Detect which cell encompasses the target text, then output its (x, y) center coordinate. 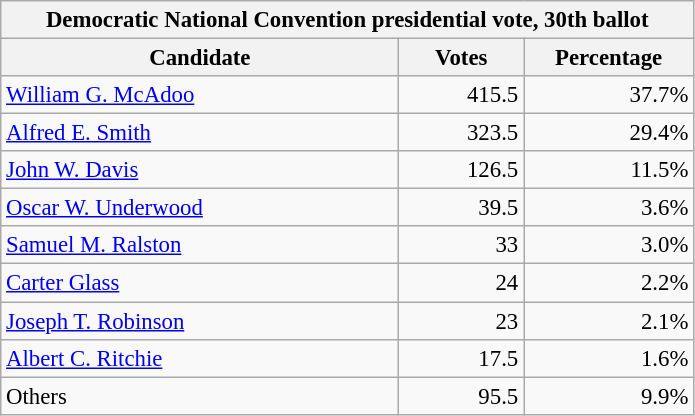
29.4% (609, 133)
33 (462, 245)
Carter Glass (200, 283)
415.5 (462, 95)
Albert C. Ritchie (200, 358)
Joseph T. Robinson (200, 321)
2.1% (609, 321)
Percentage (609, 58)
Alfred E. Smith (200, 133)
Votes (462, 58)
126.5 (462, 170)
17.5 (462, 358)
95.5 (462, 396)
323.5 (462, 133)
John W. Davis (200, 170)
11.5% (609, 170)
37.7% (609, 95)
2.2% (609, 283)
Candidate (200, 58)
3.0% (609, 245)
Others (200, 396)
9.9% (609, 396)
Samuel M. Ralston (200, 245)
William G. McAdoo (200, 95)
24 (462, 283)
Democratic National Convention presidential vote, 30th ballot (348, 20)
23 (462, 321)
1.6% (609, 358)
3.6% (609, 208)
39.5 (462, 208)
Oscar W. Underwood (200, 208)
